For the text-containing cell, return its midpoint in (X, Y) coordinate format. 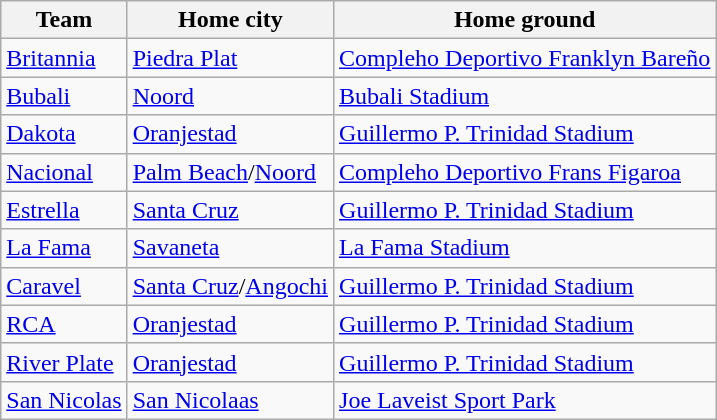
Santa Cruz (230, 210)
Home city (230, 20)
Dakota (64, 134)
Estrella (64, 210)
San Nicolaas (230, 400)
River Plate (64, 362)
Nacional (64, 172)
Caravel (64, 286)
Piedra Plat (230, 58)
Bubali (64, 96)
Savaneta (230, 248)
Joe Laveist Sport Park (525, 400)
Team (64, 20)
San Nicolas (64, 400)
RCA (64, 324)
Britannia (64, 58)
Compleho Deportivo Franklyn Bareño (525, 58)
Compleho Deportivo Frans Figaroa (525, 172)
Bubali Stadium (525, 96)
Noord (230, 96)
Home ground (525, 20)
Santa Cruz/Angochi (230, 286)
La Fama (64, 248)
Palm Beach/Noord (230, 172)
La Fama Stadium (525, 248)
